Locate the cell with the specified text and output its (X, Y) center coordinate. 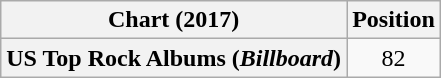
82 (394, 58)
US Top Rock Albums (Billboard) (174, 58)
Position (394, 20)
Chart (2017) (174, 20)
